Determine the [x, y] coordinate at the center of the cell enclosing the given text.  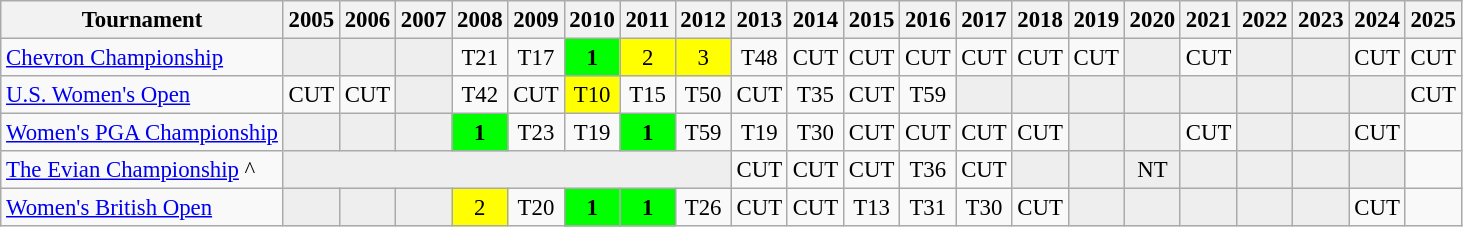
The Evian Championship ^ [142, 170]
T15 [648, 95]
2013 [759, 20]
T26 [703, 208]
2006 [367, 20]
T13 [872, 208]
T10 [592, 95]
2021 [1208, 20]
T35 [815, 95]
2017 [984, 20]
U.S. Women's Open [142, 95]
NT [1152, 170]
T31 [928, 208]
2015 [872, 20]
2009 [536, 20]
2023 [1321, 20]
T50 [703, 95]
Women's British Open [142, 208]
2008 [480, 20]
T36 [928, 170]
2016 [928, 20]
2007 [424, 20]
2022 [1265, 20]
T42 [480, 95]
T48 [759, 58]
3 [703, 58]
2025 [1433, 20]
2018 [1040, 20]
2019 [1096, 20]
2011 [648, 20]
2005 [311, 20]
Women's PGA Championship [142, 133]
2010 [592, 20]
T20 [536, 208]
T21 [480, 58]
2024 [1377, 20]
Tournament [142, 20]
2012 [703, 20]
2014 [815, 20]
T17 [536, 58]
T23 [536, 133]
Chevron Championship [142, 58]
2020 [1152, 20]
